For the text-containing cell, return its midpoint in (X, Y) coordinate format. 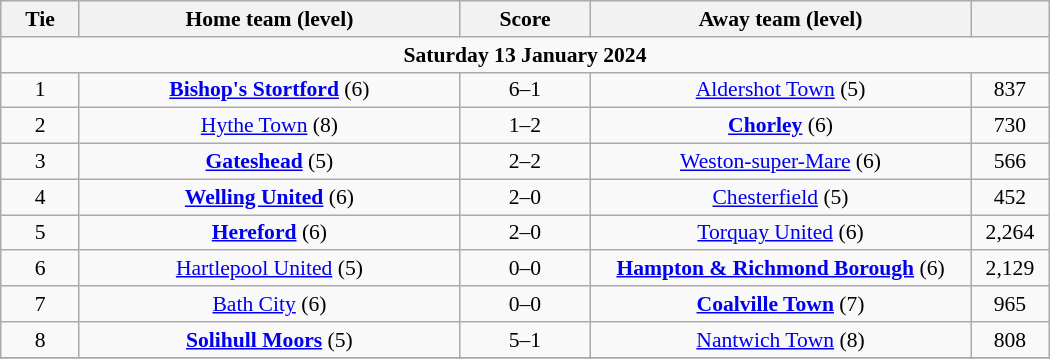
2–2 (524, 162)
5–1 (524, 340)
Hartlepool United (5) (269, 269)
Gateshead (5) (269, 162)
8 (40, 340)
452 (1010, 197)
730 (1010, 126)
Score (524, 19)
2 (40, 126)
Torquay United (6) (781, 233)
1 (40, 90)
Hythe Town (8) (269, 126)
Tie (40, 19)
3 (40, 162)
1–2 (524, 126)
Chorley (6) (781, 126)
566 (1010, 162)
2,264 (1010, 233)
808 (1010, 340)
2,129 (1010, 269)
Bath City (6) (269, 304)
Coalville Town (7) (781, 304)
Away team (level) (781, 19)
Hampton & Richmond Borough (6) (781, 269)
Chesterfield (5) (781, 197)
Aldershot Town (5) (781, 90)
Saturday 13 January 2024 (525, 55)
Welling United (6) (269, 197)
7 (40, 304)
4 (40, 197)
Solihull Moors (5) (269, 340)
5 (40, 233)
Hereford (6) (269, 233)
Nantwich Town (8) (781, 340)
Bishop's Stortford (6) (269, 90)
837 (1010, 90)
6 (40, 269)
Home team (level) (269, 19)
965 (1010, 304)
6–1 (524, 90)
Weston-super-Mare (6) (781, 162)
